Pinpoint the cell where the given text exists, returning its [x, y] midpoint coordinate. 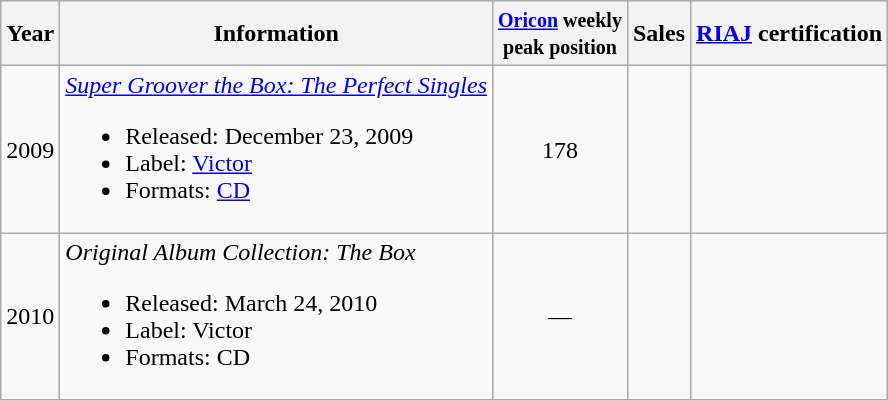
2009 [30, 150]
Super Groover the Box: The Perfect SinglesReleased: December 23, 2009Label: VictorFormats: CD [276, 150]
Year [30, 34]
Oricon weeklypeak position [560, 34]
— [560, 316]
Original Album Collection: The BoxReleased: March 24, 2010Label: VictorFormats: CD [276, 316]
178 [560, 150]
2010 [30, 316]
Information [276, 34]
Sales [658, 34]
RIAJ certification [790, 34]
